From the cell containing the given text, extract its center point as (x, y) coordinate. 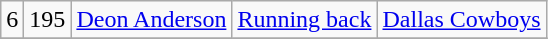
195 (48, 20)
6 (12, 20)
Dallas Cowboys (462, 20)
Running back (304, 20)
Deon Anderson (152, 20)
